Provide the (x, y) coordinate of the cell's center where the given text is located.  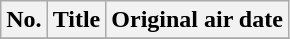
Title (76, 20)
Original air date (198, 20)
No. (24, 20)
